Locate the cell with the specified text and output its [X, Y] center coordinate. 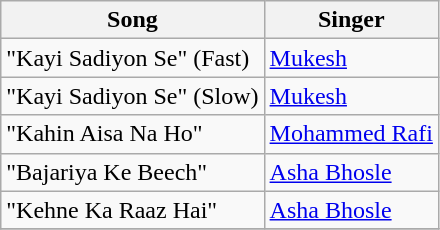
"Kahin Aisa Na Ho" [132, 134]
"Kehne Ka Raaz Hai" [132, 210]
Singer [351, 20]
"Kayi Sadiyon Se" (Slow) [132, 96]
Mohammed Rafi [351, 134]
Song [132, 20]
"Bajariya Ke Beech" [132, 172]
"Kayi Sadiyon Se" (Fast) [132, 58]
